Output the [X, Y] coordinate of the center of the cell containing the given text.  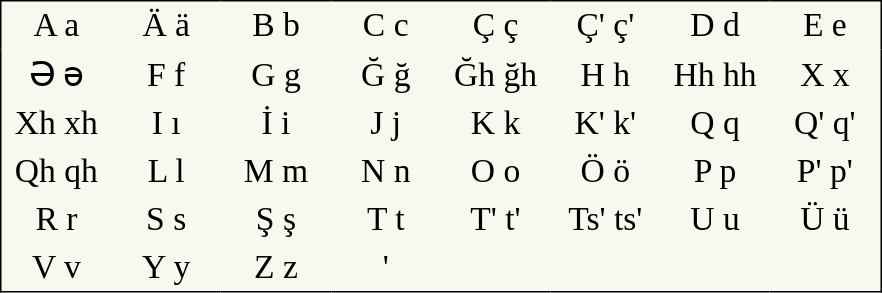
S s [166, 219]
Ğh ğh [496, 75]
' [386, 268]
İ i [276, 123]
Ç' ç' [605, 26]
Q' q' [826, 123]
R r [56, 219]
V v [56, 268]
Ö ö [605, 171]
F f [166, 75]
E e [826, 26]
Q q [715, 123]
Ts' ts' [605, 219]
Ç ç [496, 26]
G g [276, 75]
C c [386, 26]
Ü ü [826, 219]
P p [715, 171]
K' k' [605, 123]
M m [276, 171]
B b [276, 26]
Hh hh [715, 75]
L l [166, 171]
T t [386, 219]
Ğ ğ [386, 75]
T' t' [496, 219]
Qh qh [56, 171]
A a [56, 26]
P' p' [826, 171]
X x [826, 75]
Xh xh [56, 123]
I ı [166, 123]
H h [605, 75]
O o [496, 171]
N n [386, 171]
K k [496, 123]
Ә ә [56, 75]
D d [715, 26]
Y y [166, 268]
Ş ş [276, 219]
U u [715, 219]
Ä ä [166, 26]
J j [386, 123]
Z z [276, 268]
